Pinpoint the cell where the given text exists, returning its [X, Y] midpoint coordinate. 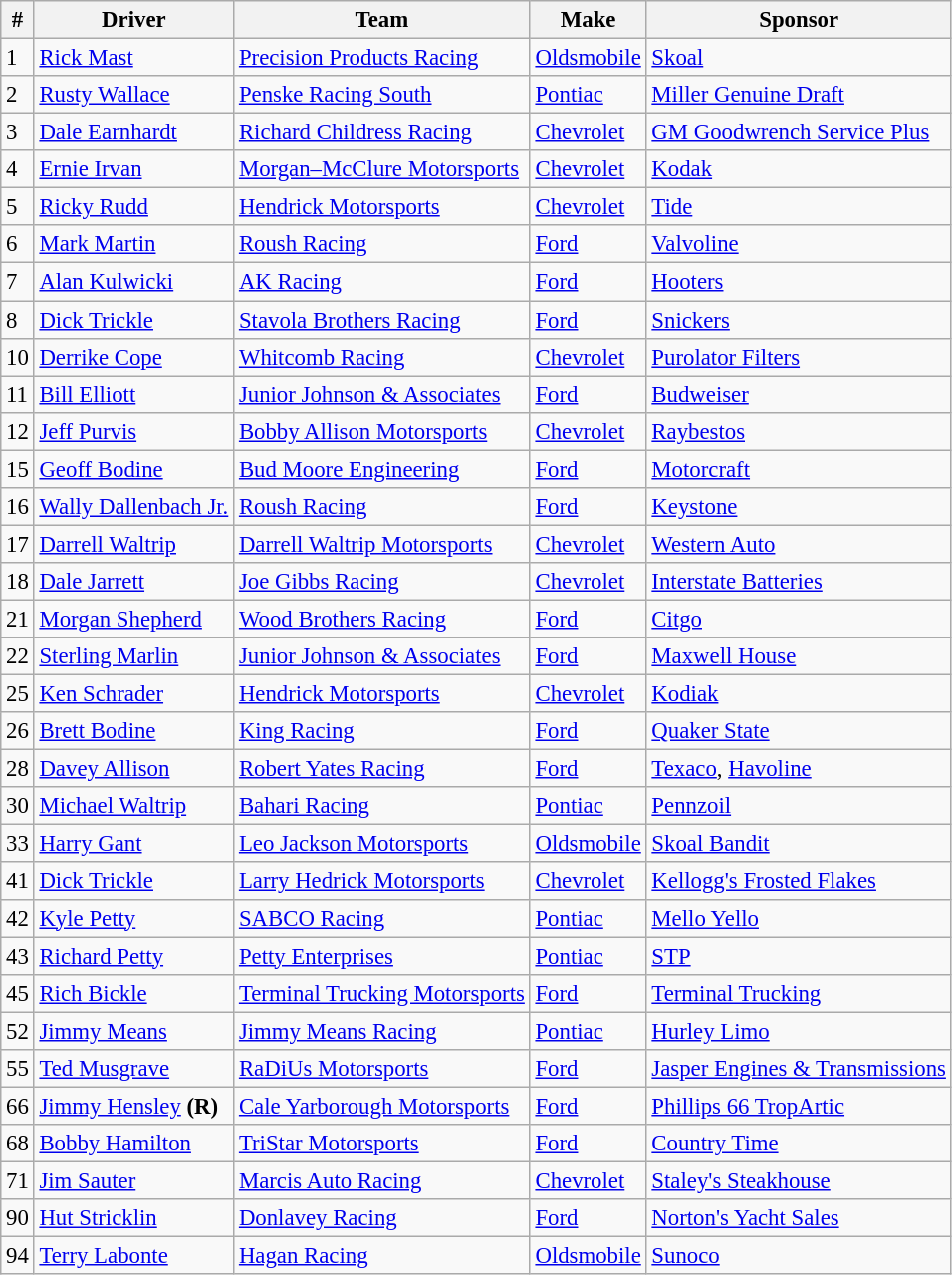
43 [18, 956]
Texaco, Havoline [799, 769]
# [18, 20]
Wood Brothers Racing [382, 619]
Miller Genuine Draft [799, 95]
Jimmy Means [133, 1031]
Kellogg's Frosted Flakes [799, 882]
Hagan Racing [382, 1256]
Richard Childress Racing [382, 132]
Western Auto [799, 544]
Richard Petty [133, 956]
Jasper Engines & Transmissions [799, 1069]
Rick Mast [133, 58]
Jimmy Hensley (R) [133, 1106]
Terminal Trucking Motorsports [382, 993]
Bill Elliott [133, 394]
Larry Hedrick Motorsports [382, 882]
6 [18, 244]
Bud Moore Engineering [382, 469]
Leo Jackson Motorsports [382, 844]
Davey Allison [133, 769]
Keystone [799, 507]
2 [18, 95]
5 [18, 207]
1 [18, 58]
Morgan Shepherd [133, 619]
18 [18, 582]
16 [18, 507]
Terry Labonte [133, 1256]
Kyle Petty [133, 918]
Snickers [799, 320]
Morgan–McClure Motorsports [382, 169]
Budweiser [799, 394]
Skoal Bandit [799, 844]
Make [588, 20]
94 [18, 1256]
25 [18, 694]
42 [18, 918]
Sponsor [799, 20]
Mello Yello [799, 918]
Valvoline [799, 244]
Hurley Limo [799, 1031]
Country Time [799, 1144]
Maxwell House [799, 656]
Interstate Batteries [799, 582]
Joe Gibbs Racing [382, 582]
22 [18, 656]
Dale Jarrett [133, 582]
Phillips 66 TropArtic [799, 1106]
11 [18, 394]
Jim Sauter [133, 1180]
GM Goodwrench Service Plus [799, 132]
Donlavey Racing [382, 1218]
Raybestos [799, 431]
Skoal [799, 58]
Bobby Allison Motorsports [382, 431]
Purolator Filters [799, 357]
Ted Musgrave [133, 1069]
Tide [799, 207]
4 [18, 169]
10 [18, 357]
Citgo [799, 619]
Terminal Trucking [799, 993]
Quaker State [799, 731]
3 [18, 132]
Pennzoil [799, 806]
Penske Racing South [382, 95]
TriStar Motorsports [382, 1144]
Robert Yates Racing [382, 769]
Kodiak [799, 694]
7 [18, 282]
Brett Bodine [133, 731]
90 [18, 1218]
Bobby Hamilton [133, 1144]
Staley's Steakhouse [799, 1180]
Petty Enterprises [382, 956]
Derrike Cope [133, 357]
Driver [133, 20]
Rich Bickle [133, 993]
66 [18, 1106]
Rusty Wallace [133, 95]
41 [18, 882]
Alan Kulwicki [133, 282]
Geoff Bodine [133, 469]
Dale Earnhardt [133, 132]
Jimmy Means Racing [382, 1031]
Hooters [799, 282]
71 [18, 1180]
AK Racing [382, 282]
Bahari Racing [382, 806]
Precision Products Racing [382, 58]
RaDiUs Motorsports [382, 1069]
8 [18, 320]
Ken Schrader [133, 694]
Stavola Brothers Racing [382, 320]
12 [18, 431]
SABCO Racing [382, 918]
King Racing [382, 731]
Norton's Yacht Sales [799, 1218]
Harry Gant [133, 844]
Team [382, 20]
Jeff Purvis [133, 431]
Darrell Waltrip Motorsports [382, 544]
Cale Yarborough Motorsports [382, 1106]
26 [18, 731]
STP [799, 956]
55 [18, 1069]
68 [18, 1144]
Sunoco [799, 1256]
15 [18, 469]
Ernie Irvan [133, 169]
Marcis Auto Racing [382, 1180]
Whitcomb Racing [382, 357]
Darrell Waltrip [133, 544]
Mark Martin [133, 244]
Kodak [799, 169]
28 [18, 769]
30 [18, 806]
52 [18, 1031]
Motorcraft [799, 469]
17 [18, 544]
21 [18, 619]
Michael Waltrip [133, 806]
Ricky Rudd [133, 207]
Sterling Marlin [133, 656]
Hut Stricklin [133, 1218]
Wally Dallenbach Jr. [133, 507]
33 [18, 844]
45 [18, 993]
